Search for the cell housing the specified text and yield its [x, y] center coordinate. 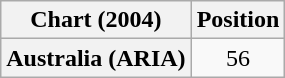
56 [238, 58]
Position [238, 20]
Australia (ARIA) [96, 58]
Chart (2004) [96, 20]
